Locate the cell with the specified text and output its [x, y] center coordinate. 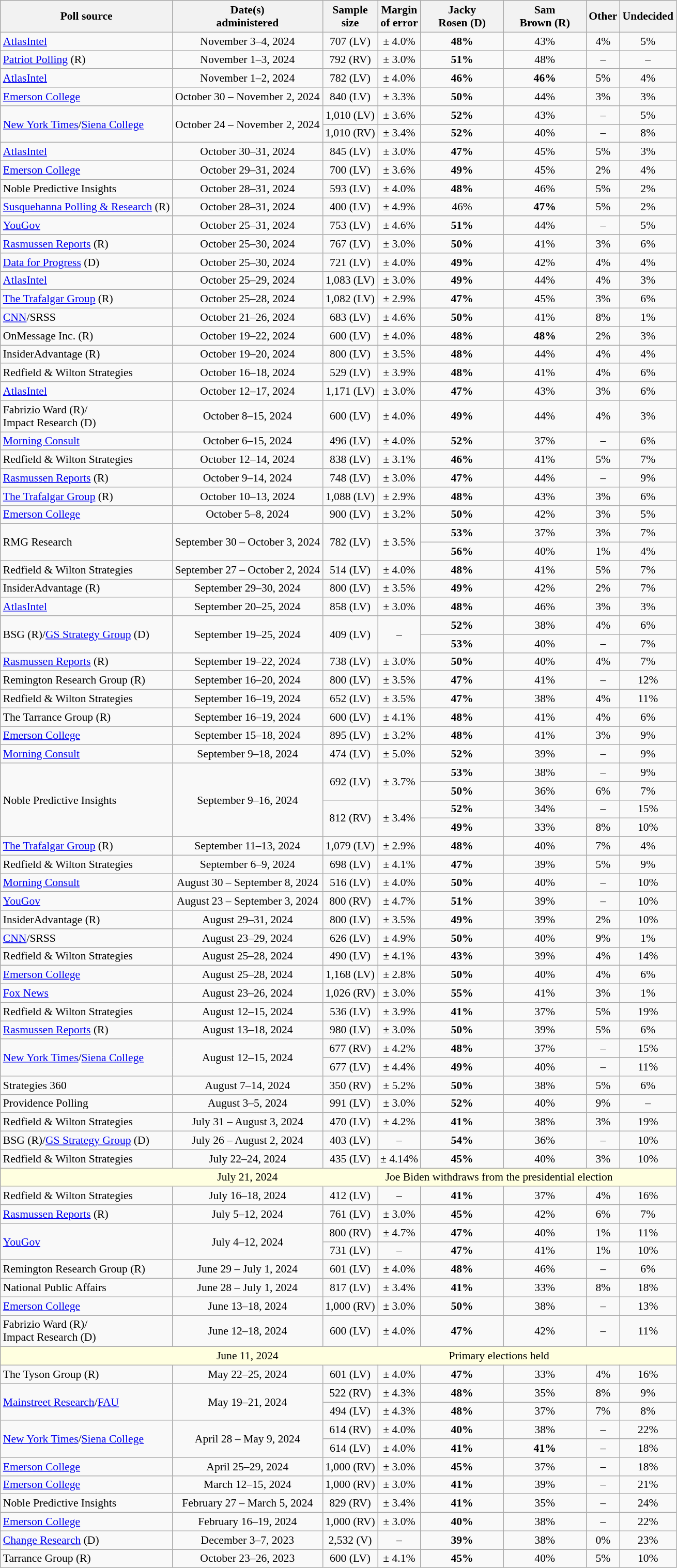
October 25–28, 2024 [247, 299]
July 5–12, 2024 [247, 1214]
July 4–12, 2024 [247, 1242]
October 12–17, 2024 [247, 391]
November 3–4, 2024 [247, 41]
514 (LV) [350, 570]
June 28 – July 1, 2024 [247, 1288]
October 30–31, 2024 [247, 152]
The Tyson Group (R) [87, 1375]
October 24 – November 2, 2024 [247, 124]
The Tarrance Group (R) [87, 717]
24% [648, 1503]
May 19–21, 2024 [247, 1402]
698 (LV) [350, 864]
895 (LV) [350, 736]
56% [462, 552]
494 (LV) [350, 1411]
November 1–2, 2024 [247, 79]
817 (LV) [350, 1288]
2,532 (V) [350, 1540]
23% [648, 1540]
Primary elections held [499, 1356]
RMG Research [87, 542]
700 (LV) [350, 170]
840 (LV) [350, 97]
748 (LV) [350, 478]
Patriot Polling (R) [87, 60]
435 (LV) [350, 1159]
1,082 (LV) [350, 299]
Marginof error [399, 17]
July 31 – August 3, 2024 [247, 1122]
February 27 – March 5, 2024 [247, 1503]
55% [462, 993]
1,083 (LV) [350, 281]
October 25–29, 2024 [247, 281]
677 (RV) [350, 1049]
August 29–31, 2024 [247, 920]
400 (LV) [350, 207]
± 5.0% [399, 754]
July 22–24, 2024 [247, 1159]
± 4.4% [399, 1067]
14% [648, 956]
April 28 – May 9, 2024 [247, 1439]
November 1–3, 2024 [247, 60]
August 23–26, 2024 [247, 993]
Joe Biden withdraws from the presidential election [499, 1177]
September 16–20, 2024 [247, 680]
± 3.3% [399, 97]
Other [603, 17]
June 12–18, 2024 [247, 1331]
September 6–9, 2024 [247, 864]
13% [648, 1306]
1,168 (LV) [350, 975]
34% [545, 809]
September 9–16, 2024 [247, 800]
516 (LV) [350, 883]
350 (RV) [350, 1085]
April 25–29, 2024 [247, 1467]
731 (LV) [350, 1251]
536 (LV) [350, 1012]
980 (LV) [350, 1030]
496 (LV) [350, 441]
1,026 (RV) [350, 993]
October 23–26, 2023 [247, 1559]
± 5.2% [399, 1085]
July 26 – August 2, 2024 [247, 1141]
± 3.1% [399, 460]
490 (LV) [350, 956]
September 29–30, 2024 [247, 588]
August 13–18, 2024 [247, 1030]
October 21–26, 2024 [247, 318]
Change Research (D) [87, 1540]
Susquehanna Polling & Research (R) [87, 207]
470 (LV) [350, 1122]
August 30 – September 8, 2024 [247, 883]
812 (RV) [350, 818]
1,088 (LV) [350, 496]
October 9–14, 2024 [247, 478]
± 3.7% [399, 781]
829 (RV) [350, 1503]
522 (RV) [350, 1393]
± 2.8% [399, 975]
October 6–15, 2024 [247, 441]
December 3–7, 2023 [247, 1540]
OnMessage Inc. (R) [87, 336]
792 (RV) [350, 60]
Undecided [648, 17]
753 (LV) [350, 226]
September 20–25, 2024 [247, 607]
August 3–5, 2024 [247, 1104]
October 8–15, 2024 [247, 416]
0% [603, 1540]
Date(s)administered [247, 17]
October 19–20, 2024 [247, 354]
12% [648, 680]
JackyRosen (D) [462, 17]
August 7–14, 2024 [247, 1085]
Mainstreet Research/FAU [87, 1402]
412 (LV) [350, 1196]
692 (LV) [350, 781]
September 9–18, 2024 [247, 754]
September 19–25, 2024 [247, 634]
October 16–18, 2024 [247, 373]
Data for Progress (D) [87, 262]
1,010 (LV) [350, 115]
June 29 – July 1, 2024 [247, 1269]
March 12–15, 2024 [247, 1485]
Poll source [87, 17]
54% [462, 1141]
September 30 – October 3, 2024 [247, 542]
614 (RV) [350, 1430]
1,010 (RV) [350, 133]
409 (LV) [350, 634]
991 (LV) [350, 1104]
1,171 (LV) [350, 391]
652 (LV) [350, 699]
21% [648, 1485]
August 23–29, 2024 [247, 938]
738 (LV) [350, 662]
October 29–31, 2024 [247, 170]
767 (LV) [350, 244]
Sam Brown (R) [545, 17]
October 5–8, 2024 [247, 515]
838 (LV) [350, 460]
September 27 – October 2, 2024 [247, 570]
529 (LV) [350, 373]
October 19–22, 2024 [247, 336]
721 (LV) [350, 262]
Providence Polling [87, 1104]
593 (LV) [350, 189]
July 16–18, 2024 [247, 1196]
Fox News [87, 993]
± 4.14% [399, 1159]
474 (LV) [350, 754]
September 19–22, 2024 [247, 662]
626 (LV) [350, 938]
August 23 – September 3, 2024 [247, 902]
Strategies 360 [87, 1085]
September 15–18, 2024 [247, 736]
July 21, 2024 [247, 1177]
Tarrance Group (R) [87, 1559]
Samplesize [350, 17]
614 (LV) [350, 1448]
October 12–14, 2024 [247, 460]
October 10–13, 2024 [247, 496]
845 (LV) [350, 152]
761 (LV) [350, 1214]
September 11–13, 2024 [247, 846]
May 22–25, 2024 [247, 1375]
October 30 – November 2, 2024 [247, 97]
National Public Affairs [87, 1288]
February 16–19, 2024 [247, 1522]
June 13–18, 2024 [247, 1306]
403 (LV) [350, 1141]
707 (LV) [350, 41]
900 (LV) [350, 515]
683 (LV) [350, 318]
858 (LV) [350, 607]
1,079 (LV) [350, 846]
677 (LV) [350, 1067]
October 25–31, 2024 [247, 226]
June 11, 2024 [247, 1356]
